Return the (X, Y) coordinate for the center point of the cell that contains the specified text.  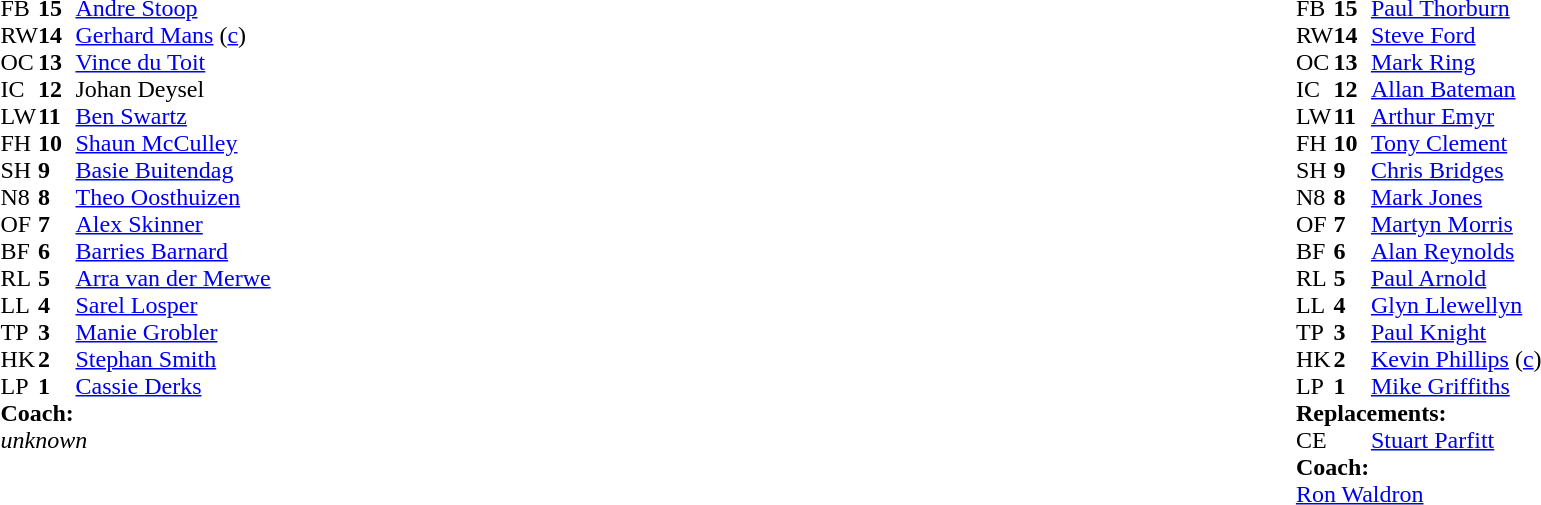
Barries Barnard (174, 252)
Sarel Losper (174, 306)
Stephan Smith (174, 360)
CE (1315, 440)
Coach: (135, 414)
Manie Grobler (174, 332)
Cassie Derks (174, 386)
Gerhard Mans (c) (174, 36)
unknown (135, 440)
Alex Skinner (174, 224)
Arra van der Merwe (174, 278)
Ben Swartz (174, 116)
Shaun McCulley (174, 144)
Johan Deysel (174, 90)
Theo Oosthuizen (174, 198)
Vince du Toit (174, 62)
Basie Buitendag (174, 170)
